Scan for the cell matching the given text and deliver its [x, y] coordinate at center. 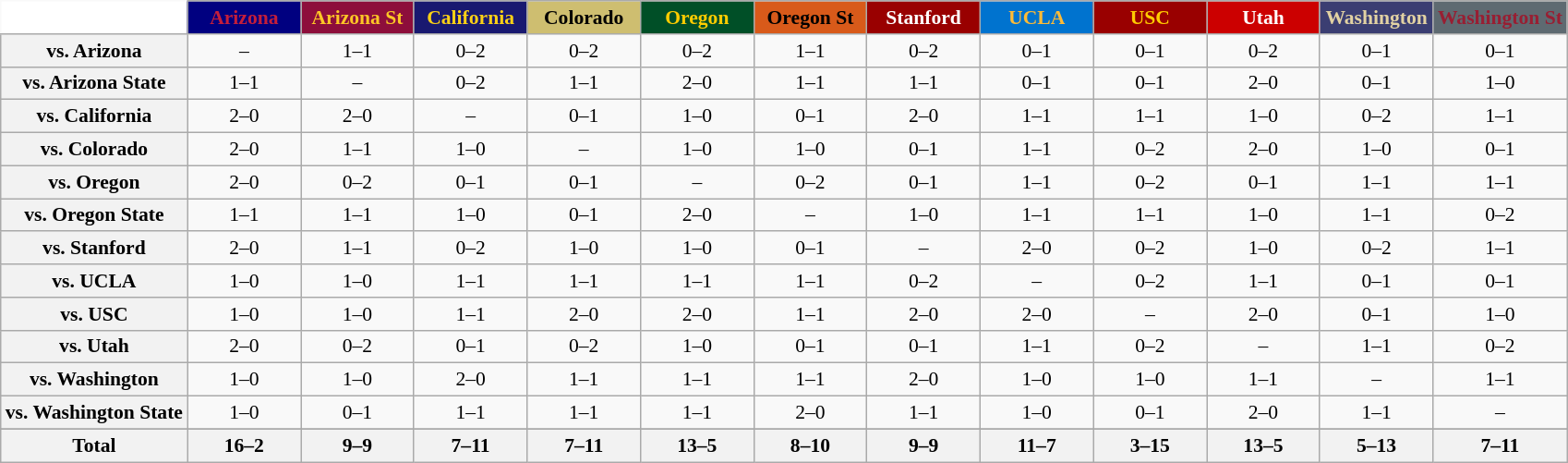
vs. Utah [94, 347]
Colorado [584, 18]
California [471, 18]
Stanford [923, 18]
vs. Arizona State [94, 83]
vs. Stanford [94, 249]
16–2 [244, 445]
5–13 [1376, 445]
vs. Oregon State [94, 215]
vs. Colorado [94, 150]
Washington [1376, 18]
vs. Arizona [94, 51]
vs. USC [94, 314]
Total [94, 445]
Arizona [244, 18]
Oregon St [811, 18]
USC [1151, 18]
UCLA [1036, 18]
Oregon [698, 18]
vs. UCLA [94, 281]
Washington St [1500, 18]
3–15 [1151, 445]
vs. Washington State [94, 413]
8–10 [811, 445]
vs. Washington [94, 380]
11–7 [1036, 445]
vs. California [94, 116]
vs. Oregon [94, 182]
Arizona St [358, 18]
Utah [1263, 18]
